Detect which cell encompasses the target text, then output its [X, Y] center coordinate. 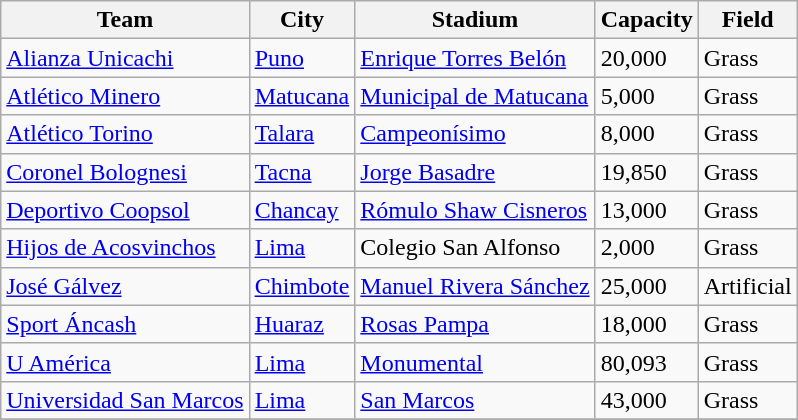
5,000 [646, 96]
Atlético Minero [125, 96]
Matucana [302, 96]
Stadium [475, 20]
Colegio San Alfonso [475, 248]
Municipal de Matucana [475, 96]
Chimbote [302, 286]
Coronel Bolognesi [125, 172]
Artificial [748, 286]
José Gálvez [125, 286]
20,000 [646, 58]
Rómulo Shaw Cisneros [475, 210]
Atlético Torino [125, 134]
Alianza Unicachi [125, 58]
Sport Áncash [125, 324]
Jorge Basadre [475, 172]
Puno [302, 58]
Campeonísimo [475, 134]
Team [125, 20]
City [302, 20]
Tacna [302, 172]
13,000 [646, 210]
Rosas Pampa [475, 324]
Field [748, 20]
Monumental [475, 362]
Capacity [646, 20]
Hijos de Acosvinchos [125, 248]
Enrique Torres Belón [475, 58]
19,850 [646, 172]
25,000 [646, 286]
Deportivo Coopsol [125, 210]
Huaraz [302, 324]
2,000 [646, 248]
San Marcos [475, 400]
Manuel Rivera Sánchez [475, 286]
U América [125, 362]
43,000 [646, 400]
Chancay [302, 210]
8,000 [646, 134]
Talara [302, 134]
Universidad San Marcos [125, 400]
18,000 [646, 324]
80,093 [646, 362]
